Return the [X, Y] coordinate for the center point of the cell that contains the specified text.  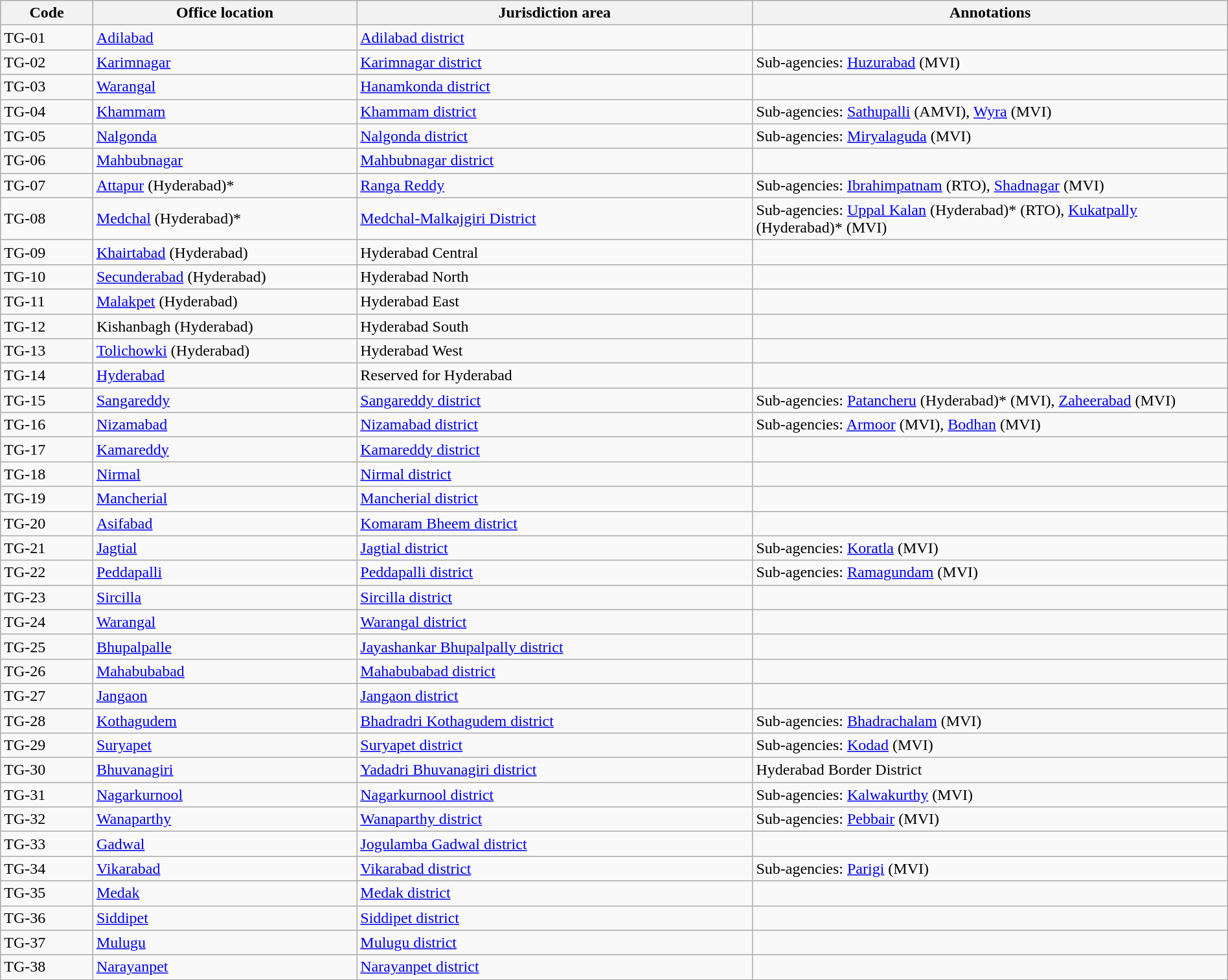
TG-12 [47, 326]
Suryapet [224, 746]
Sircilla district [554, 597]
TG-34 [47, 869]
Mahbubnagar [224, 161]
TG-07 [47, 185]
Hyderabad [224, 376]
TG-11 [47, 301]
Nalgonda [224, 136]
Mancherial district [554, 499]
TG-30 [47, 770]
TG-04 [47, 111]
TG-02 [47, 62]
Ranga Reddy [554, 185]
Narayanpet district [554, 967]
Hyderabad East [554, 301]
Siddipet [224, 918]
TG-20 [47, 523]
Asifabad [224, 523]
Siddipet district [554, 918]
Sub-agencies: Koratla (MVI) [990, 548]
TG-19 [47, 499]
TG-15 [47, 400]
Sub-agencies: Armoor (MVI), Bodhan (MVI) [990, 425]
Nagarkurnool [224, 795]
Karimnagar [224, 62]
TG-10 [47, 277]
Adilabad district [554, 38]
Attapur (Hyderabad)* [224, 185]
Nagarkurnool district [554, 795]
Sub-agencies: Bhadrachalam (MVI) [990, 721]
Sub-agencies: Patancheru (Hyderabad)* (MVI), Zaheerabad (MVI) [990, 400]
Mulugu district [554, 942]
Medchal (Hyderabad)* [224, 219]
Bhupalpalle [224, 646]
TG-17 [47, 450]
Kamareddy [224, 450]
TG-26 [47, 671]
Mahabubabad [224, 671]
TG-22 [47, 573]
TG-08 [47, 219]
Sub-agencies: Pebbair (MVI) [990, 819]
TG-36 [47, 918]
Nalgonda district [554, 136]
Secunderabad (Hyderabad) [224, 277]
Mahbubnagar district [554, 161]
Vikarabad district [554, 869]
Medak [224, 893]
Jurisdiction area [554, 13]
Medchal-Malkajgiri District [554, 219]
Kamareddy district [554, 450]
TG-13 [47, 351]
Sub-agencies: Huzurabad (MVI) [990, 62]
Reserved for Hyderabad [554, 376]
Sub-agencies: Sathupalli (AMVI), Wyra (MVI) [990, 111]
Jogulamba Gadwal district [554, 844]
Hyderabad West [554, 351]
Sircilla [224, 597]
Code [47, 13]
Mancherial [224, 499]
Wanaparthy [224, 819]
TG-32 [47, 819]
Jagtial district [554, 548]
TG-33 [47, 844]
Sub-agencies: Ramagundam (MVI) [990, 573]
Annotations [990, 13]
TG-28 [47, 721]
Hyderabad North [554, 277]
Nizamabad district [554, 425]
Jangaon [224, 696]
Sub-agencies: Kalwakurthy (MVI) [990, 795]
TG-29 [47, 746]
Peddapalli [224, 573]
Sangareddy [224, 400]
TG-27 [47, 696]
TG-16 [47, 425]
Adilabad [224, 38]
Gadwal [224, 844]
Sub-agencies: Uppal Kalan (Hyderabad)* (RTO), Kukatpally (Hyderabad)* (MVI) [990, 219]
TG-01 [47, 38]
TG-38 [47, 967]
TG-25 [47, 646]
Yadadri Bhuvanagiri district [554, 770]
Bhadradri Kothagudem district [554, 721]
Khammam district [554, 111]
Kothagudem [224, 721]
TG-03 [47, 87]
Karimnagar district [554, 62]
Nirmal district [554, 474]
Medak district [554, 893]
Komaram Bheem district [554, 523]
Peddapalli district [554, 573]
Warangal district [554, 622]
Hanamkonda district [554, 87]
Sub-agencies: Miryalaguda (MVI) [990, 136]
Hyderabad South [554, 326]
Wanaparthy district [554, 819]
Jagtial [224, 548]
TG-18 [47, 474]
Hyderabad Central [554, 252]
TG-37 [47, 942]
Sub-agencies: Ibrahimpatnam (RTO), Shadnagar (MVI) [990, 185]
Hyderabad Border District [990, 770]
Narayanpet [224, 967]
Nizamabad [224, 425]
TG-05 [47, 136]
Bhuvanagiri [224, 770]
Khairtabad (Hyderabad) [224, 252]
Mahabubabad district [554, 671]
TG-06 [47, 161]
Vikarabad [224, 869]
TG-23 [47, 597]
Office location [224, 13]
TG-35 [47, 893]
Nirmal [224, 474]
Sub-agencies: Parigi (MVI) [990, 869]
Jayashankar Bhupalpally district [554, 646]
Mulugu [224, 942]
TG-21 [47, 548]
Jangaon district [554, 696]
Kishanbagh (Hyderabad) [224, 326]
Suryapet district [554, 746]
Sub-agencies: Kodad (MVI) [990, 746]
TG-14 [47, 376]
Tolichowki (Hyderabad) [224, 351]
TG-24 [47, 622]
TG-09 [47, 252]
Sangareddy district [554, 400]
TG-31 [47, 795]
Malakpet (Hyderabad) [224, 301]
Khammam [224, 111]
